Pinpoint the cell where the given text exists, returning its [x, y] midpoint coordinate. 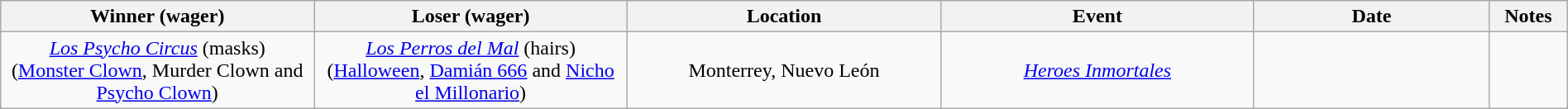
Monterrey, Nuevo León [784, 70]
Event [1097, 17]
Los Perros del Mal (hairs)(Halloween, Damián 666 and Nicho el Millonario) [471, 70]
Location [784, 17]
Notes [1528, 17]
Loser (wager) [471, 17]
Date [1371, 17]
Heroes Inmortales [1097, 70]
Winner (wager) [157, 17]
Los Psycho Circus (masks)(Monster Clown, Murder Clown and Psycho Clown) [157, 70]
